Return [X, Y] of the center of cell containing provided text 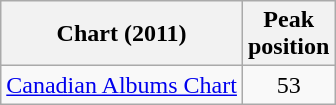
Chart (2011) [122, 34]
Canadian Albums Chart [122, 85]
53 [288, 85]
Peakposition [288, 34]
